Search for the cell housing the specified text and yield its (X, Y) center coordinate. 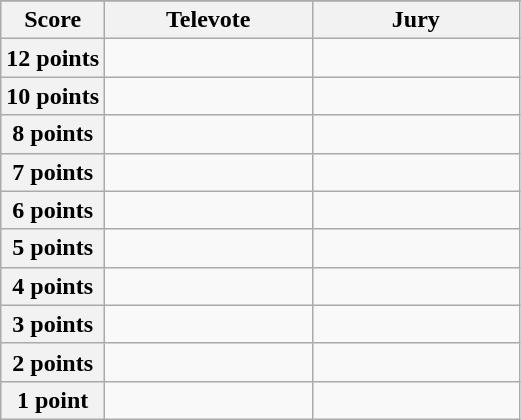
2 points (53, 362)
8 points (53, 134)
4 points (53, 286)
7 points (53, 172)
5 points (53, 248)
6 points (53, 210)
1 point (53, 400)
12 points (53, 58)
Televote (209, 20)
10 points (53, 96)
Score (53, 20)
Jury (416, 20)
3 points (53, 324)
